Search for the cell housing the specified text and yield its (X, Y) center coordinate. 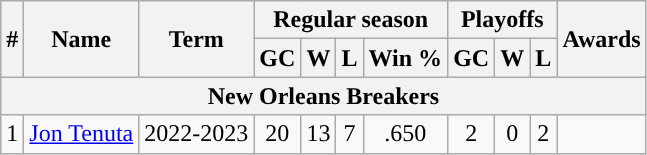
Term (196, 39)
Jon Tenuta (82, 134)
.650 (406, 134)
Playoffs (502, 20)
7 (350, 134)
# (12, 39)
1 (12, 134)
0 (512, 134)
New Orleans Breakers (324, 96)
Regular season (351, 20)
20 (278, 134)
Name (82, 39)
13 (318, 134)
Awards (602, 39)
Win % (406, 58)
2022-2023 (196, 134)
